Extract the [x, y] coordinate from the center of the cell holding the provided text.  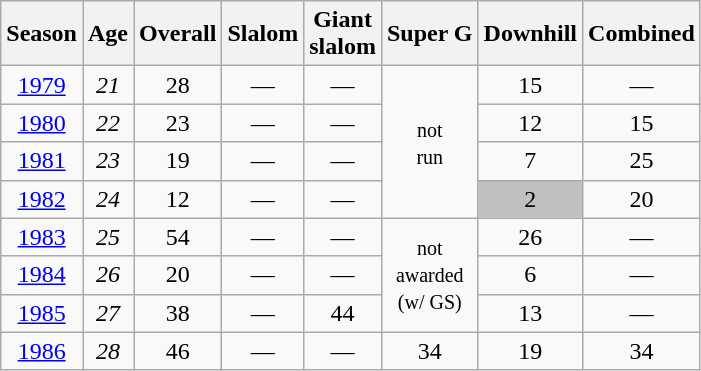
13 [530, 313]
Overall [178, 34]
Age [108, 34]
21 [108, 85]
38 [178, 313]
1984 [42, 275]
44 [343, 313]
46 [178, 351]
Downhill [530, 34]
Giantslalom [343, 34]
22 [108, 123]
Slalom [263, 34]
6 [530, 275]
notrun [430, 142]
1983 [42, 237]
Season [42, 34]
1979 [42, 85]
24 [108, 199]
54 [178, 237]
1986 [42, 351]
27 [108, 313]
1982 [42, 199]
1980 [42, 123]
7 [530, 161]
2 [530, 199]
Combined [642, 34]
notawarded(w/ GS) [430, 275]
1981 [42, 161]
Super G [430, 34]
1985 [42, 313]
